Capture the cell that displays the provided text and extract its [X, Y] central coordinate. 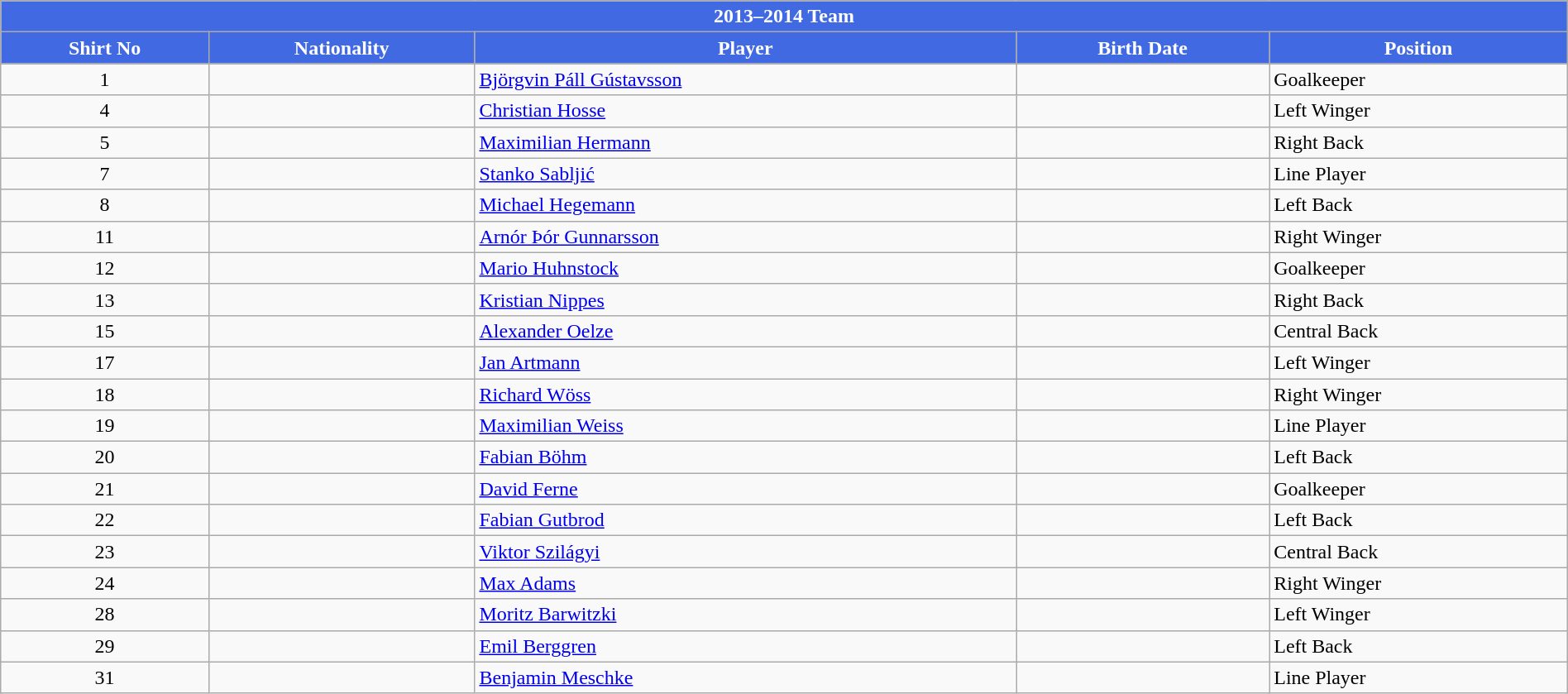
Maximilian Hermann [746, 142]
29 [105, 646]
7 [105, 174]
Emil Berggren [746, 646]
Richard Wöss [746, 395]
Jan Artmann [746, 362]
Nationality [342, 48]
Björgvin Páll Gústavsson [746, 79]
19 [105, 426]
31 [105, 677]
15 [105, 331]
Christian Hosse [746, 111]
13 [105, 299]
Birth Date [1143, 48]
4 [105, 111]
22 [105, 520]
Michael Hegemann [746, 205]
Mario Huhnstock [746, 268]
Stanko Sabljić [746, 174]
Benjamin Meschke [746, 677]
1 [105, 79]
23 [105, 552]
20 [105, 457]
Fabian Gutbrod [746, 520]
18 [105, 395]
24 [105, 583]
Arnór Þór Gunnarsson [746, 237]
28 [105, 615]
Fabian Böhm [746, 457]
Position [1419, 48]
Kristian Nippes [746, 299]
Max Adams [746, 583]
Player [746, 48]
David Ferne [746, 489]
21 [105, 489]
12 [105, 268]
Alexander Oelze [746, 331]
2013–2014 Team [784, 17]
Maximilian Weiss [746, 426]
Viktor Szilágyi [746, 552]
8 [105, 205]
Shirt No [105, 48]
11 [105, 237]
5 [105, 142]
17 [105, 362]
Moritz Barwitzki [746, 615]
